Capture the cell that displays the provided text and extract its [X, Y] central coordinate. 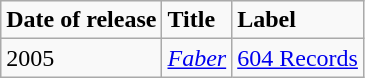
Label [298, 20]
Date of release [82, 20]
Faber [197, 58]
Title [197, 20]
604 Records [298, 58]
2005 [82, 58]
